Scan for the cell matching the given text and deliver its (x, y) coordinate at center. 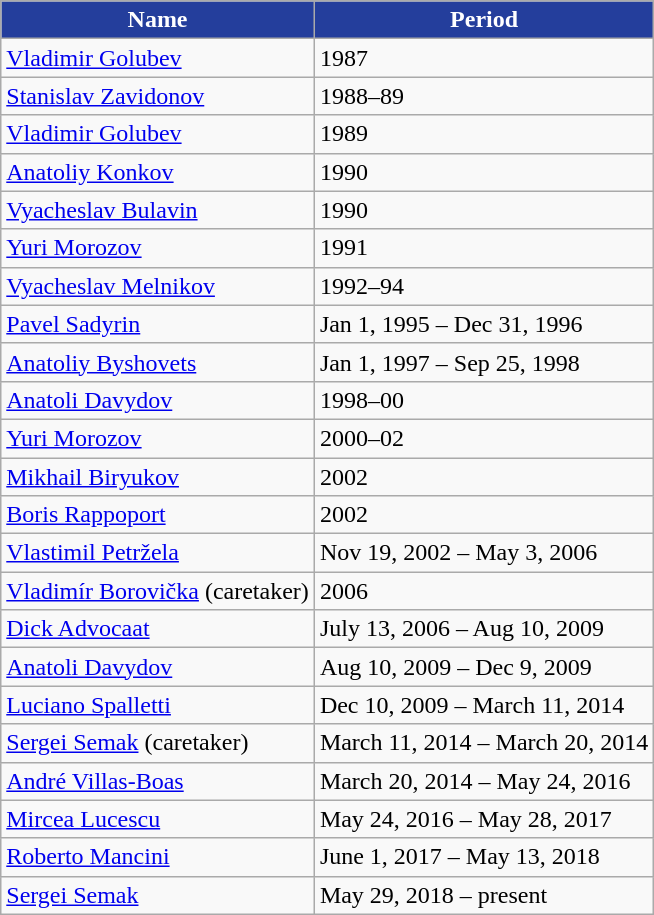
Pavel Sadyrin (158, 324)
Sergei Semak (158, 895)
Aug 10, 2009 – Dec 9, 2009 (484, 667)
1992–94 (484, 286)
Jan 1, 1995 – Dec 31, 1996 (484, 324)
1987 (484, 58)
1989 (484, 134)
Mikhail Biryukov (158, 477)
Mircea Lucescu (158, 819)
2006 (484, 591)
Dec 10, 2009 – March 11, 2014 (484, 705)
Anatoliy Byshovets (158, 362)
1988–89 (484, 96)
André Villas-Boas (158, 781)
1991 (484, 248)
Nov 19, 2002 – May 3, 2006 (484, 553)
Jan 1, 1997 – Sep 25, 1998 (484, 362)
1998–00 (484, 400)
Stanislav Zavidonov (158, 96)
Vyacheslav Melnikov (158, 286)
March 20, 2014 – May 24, 2016 (484, 781)
Roberto Mancini (158, 857)
Anatoliy Konkov (158, 172)
Name (158, 20)
Luciano Spalletti (158, 705)
Vladimír Borovička (caretaker) (158, 591)
Vlastimil Petržela (158, 553)
2000–02 (484, 438)
Boris Rappoport (158, 515)
June 1, 2017 – May 13, 2018 (484, 857)
July 13, 2006 – Aug 10, 2009 (484, 629)
May 29, 2018 – present (484, 895)
March 11, 2014 – March 20, 2014 (484, 743)
Sergei Semak (caretaker) (158, 743)
Period (484, 20)
Dick Advocaat (158, 629)
May 24, 2016 – May 28, 2017 (484, 819)
Vyacheslav Bulavin (158, 210)
